Locate the cell with the specified text and output its [x, y] center coordinate. 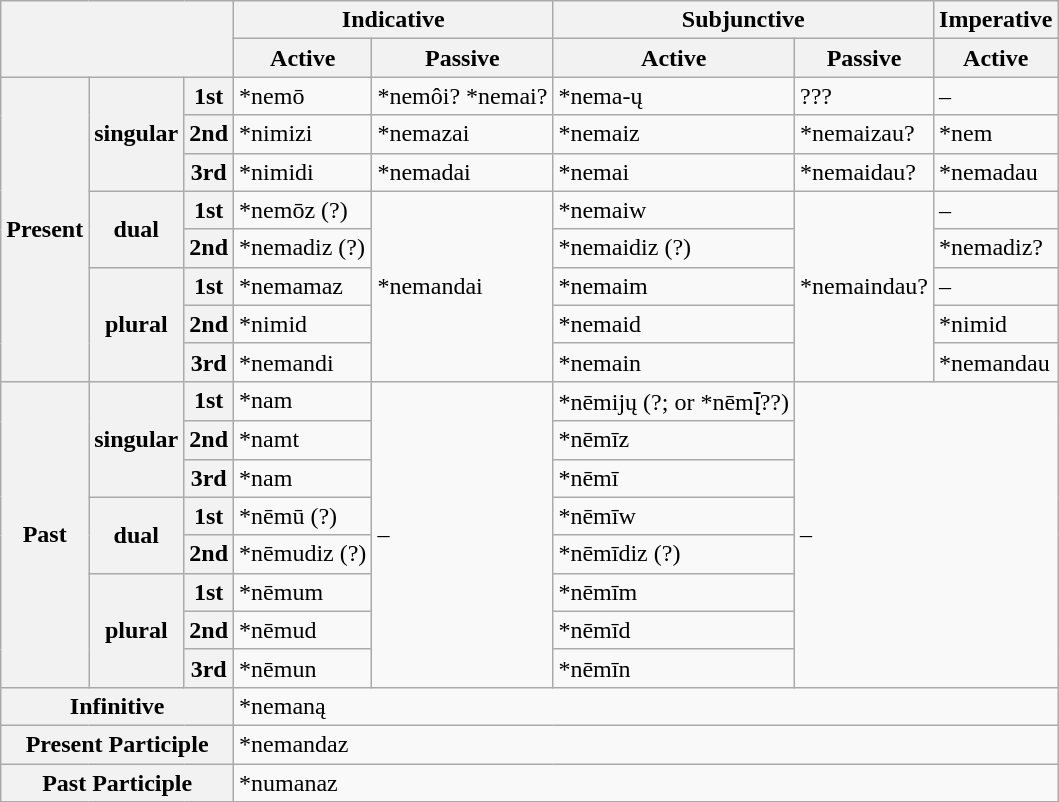
*nēmud [303, 630]
*nemandai [462, 286]
*nema-ų [674, 96]
*nēmī [674, 478]
*nemadiz (?) [303, 248]
*nemandau [996, 362]
*nemō [303, 96]
*nemaną [646, 706]
*nemaim [674, 286]
??? [864, 96]
Past [45, 534]
*nemôi? *nemai? [462, 96]
*nēmīz [674, 440]
*nēmudiz (?) [303, 554]
*nemazai [462, 134]
*nēmīn [674, 668]
*nimizi [303, 134]
Imperative [996, 20]
*nēmum [303, 592]
Past Participle [118, 783]
*nemadiz? [996, 248]
*nemaizau? [864, 134]
*nēmīdiz (?) [674, 554]
*nēmīw [674, 516]
*nemandi [303, 362]
Infinitive [118, 706]
*nēmīm [674, 592]
*nemandaz [646, 744]
*namt [303, 440]
*nimidi [303, 172]
Indicative [394, 20]
*nemaidiz (?) [674, 248]
*nemaid [674, 324]
*nemaindau? [864, 286]
Subjunctive [744, 20]
*nēmīd [674, 630]
*nemai [674, 172]
Present Participle [118, 744]
*nemaiw [674, 210]
*nemaiz [674, 134]
*nemōz (?) [303, 210]
*nem [996, 134]
*nēmun [303, 668]
*nemadai [462, 172]
Present [45, 229]
*nēmijų (?; or *nēmį̄??) [674, 401]
*numanaz [646, 783]
*nēmū (?) [303, 516]
*nemain [674, 362]
*nemadau [996, 172]
*nemamaz [303, 286]
*nemaidau? [864, 172]
